Identify which cell holds the provided text, then report its (X, Y) central coordinate. 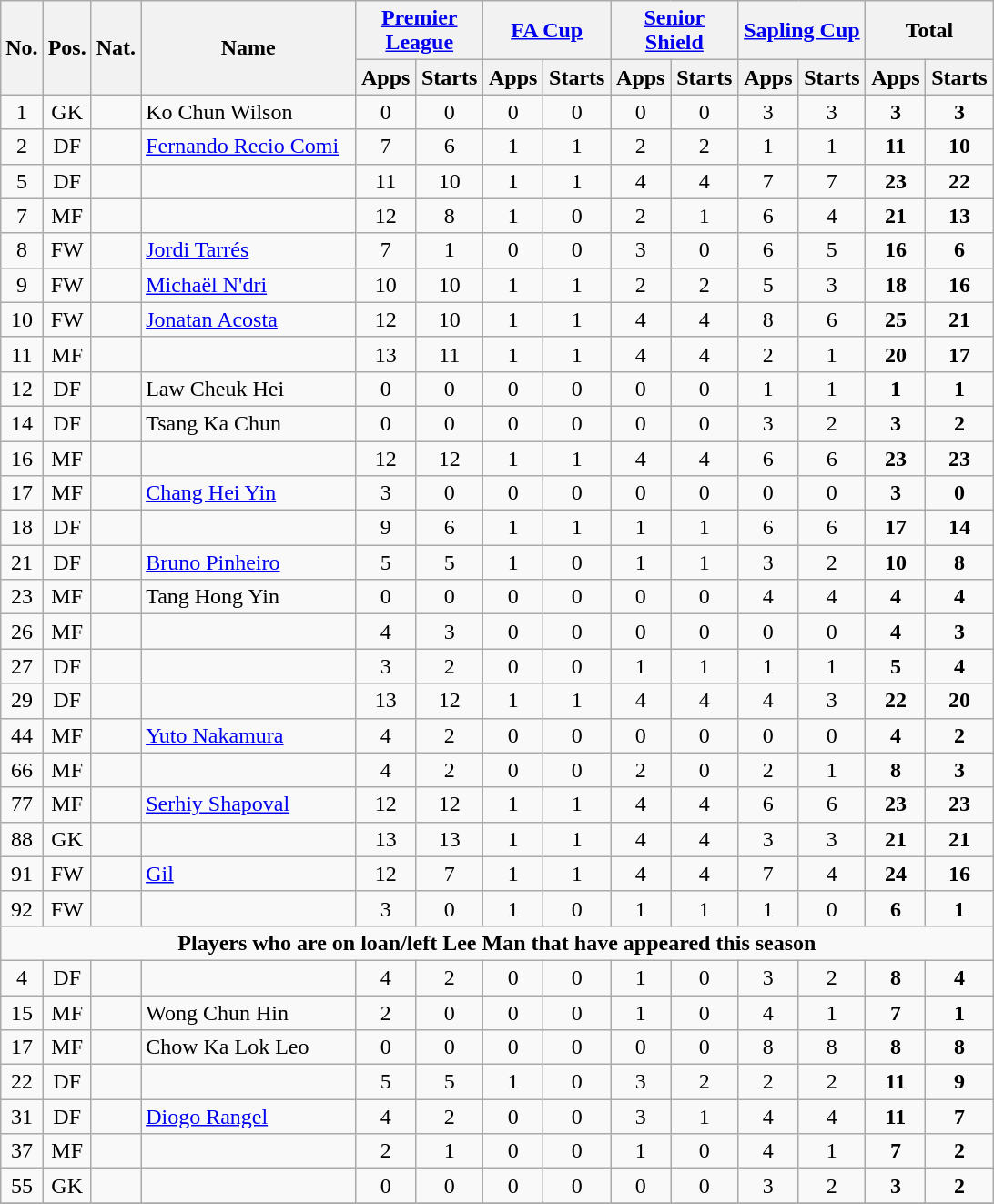
44 (22, 735)
FA Cup (547, 31)
91 (22, 874)
Jonatan Acosta (248, 319)
Bruno Pinheiro (248, 562)
37 (22, 1151)
Chow Ka Lok Leo (248, 1047)
Sapling Cup (802, 31)
Wong Chun Hin (248, 1013)
Yuto Nakamura (248, 735)
77 (22, 804)
Name (248, 47)
No. (22, 47)
Law Cheuk Hei (248, 389)
31 (22, 1117)
66 (22, 770)
27 (22, 666)
Gil (248, 874)
Tsang Ka Chun (248, 423)
88 (22, 839)
Michaël N'dri (248, 285)
29 (22, 701)
Nat. (116, 47)
55 (22, 1186)
92 (22, 908)
Serhiy Shapoval (248, 804)
Diogo Rangel (248, 1117)
Chang Hei Yin (248, 493)
Pos. (67, 47)
24 (896, 874)
Fernando Recio Comi (248, 147)
Premier League (420, 31)
26 (22, 632)
Tang Hong Yin (248, 597)
Senior Shield (674, 31)
Jordi Tarrés (248, 250)
15 (22, 1013)
Ko Chun Wilson (248, 112)
25 (896, 319)
Players who are on loan/left Lee Man that have appeared this season (497, 943)
Total (929, 31)
